Search for the cell housing the specified text and yield its [x, y] center coordinate. 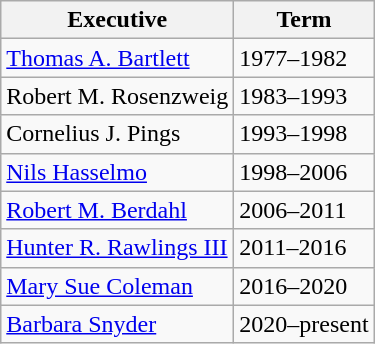
Executive [118, 20]
1977–1982 [304, 58]
2011–2016 [304, 248]
Barbara Snyder [118, 324]
Term [304, 20]
2020–present [304, 324]
Cornelius J. Pings [118, 134]
Robert M. Berdahl [118, 210]
Robert M. Rosenzweig [118, 96]
Mary Sue Coleman [118, 286]
2006–2011 [304, 210]
2016–2020 [304, 286]
Thomas A. Bartlett [118, 58]
Nils Hasselmo [118, 172]
1983–1993 [304, 96]
1993–1998 [304, 134]
1998–2006 [304, 172]
Hunter R. Rawlings III [118, 248]
